Output the [X, Y] coordinate of the center of the cell containing the given text.  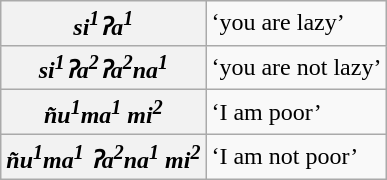
‘I am poor’ [296, 112]
ñu1ma1 ʔa2na1 mi2 [104, 156]
‘I am not poor’ [296, 156]
si1ʔa2ʔa2na1 [104, 68]
si1ʔa1 [104, 24]
ñu1ma1 mi2 [104, 112]
‘you are lazy’ [296, 24]
‘you are not lazy’ [296, 68]
